Extract the (X, Y) coordinate from the center of the cell holding the provided text.  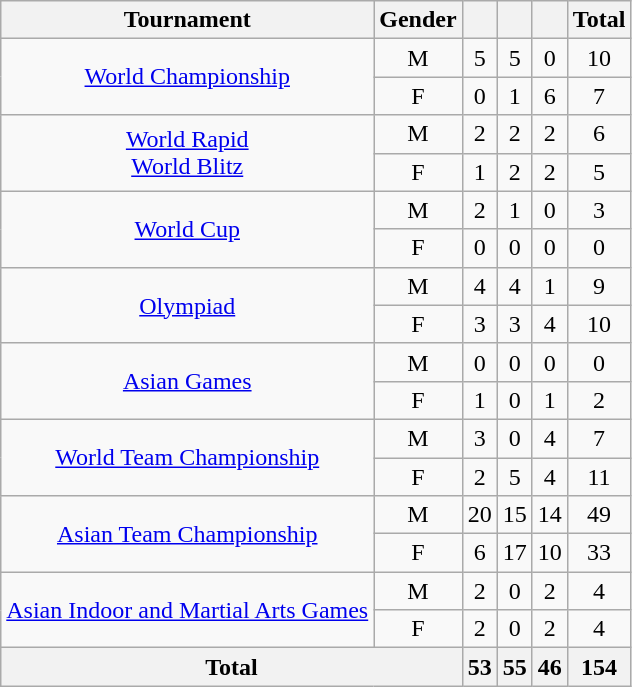
World Championship (188, 77)
Asian Games (188, 381)
20 (480, 515)
46 (550, 667)
33 (599, 553)
154 (599, 667)
17 (514, 553)
Asian Team Championship (188, 534)
World Cup (188, 229)
49 (599, 515)
Tournament (188, 20)
World Team Championship (188, 457)
11 (599, 477)
Gender (418, 20)
Asian Indoor and Martial Arts Games (188, 610)
14 (550, 515)
15 (514, 515)
World RapidWorld Blitz (188, 153)
55 (514, 667)
Olympiad (188, 305)
53 (480, 667)
9 (599, 286)
